Output the [x, y] coordinate of the center of the cell containing the given text.  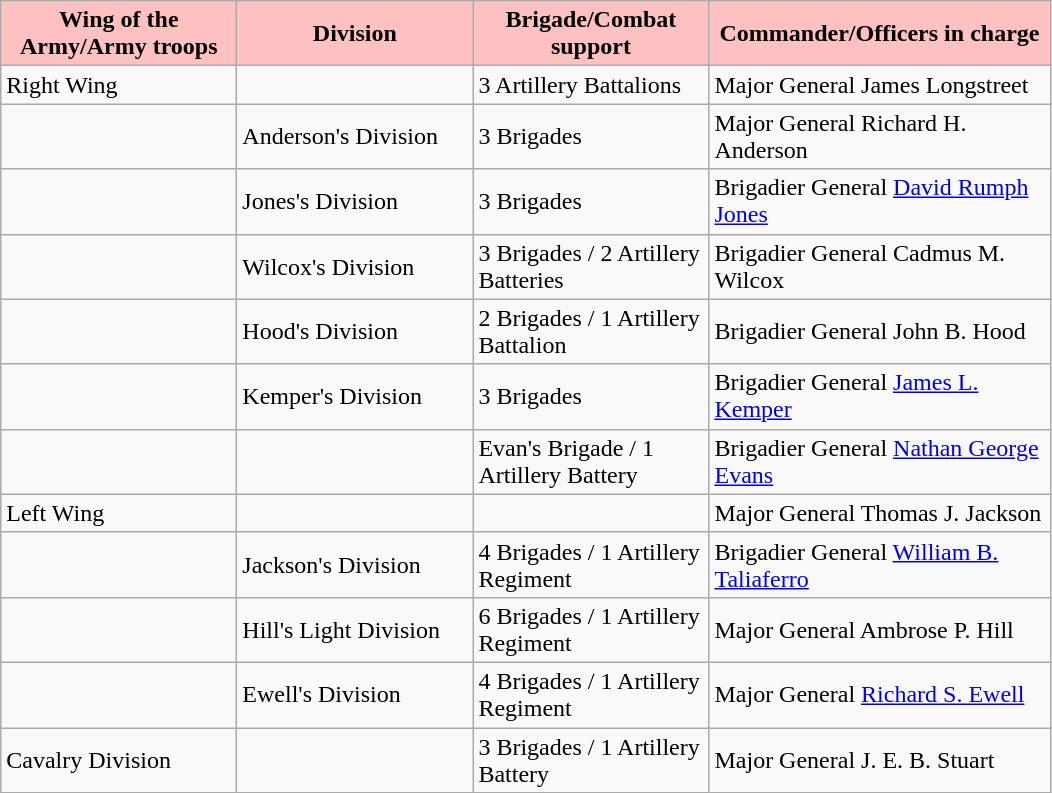
Hill's Light Division [355, 630]
Anderson's Division [355, 136]
Brigadier General William B. Taliaferro [880, 564]
Brigadier General James L. Kemper [880, 396]
Major General Thomas J. Jackson [880, 513]
Jones's Division [355, 202]
Major General J. E. B. Stuart [880, 760]
Hood's Division [355, 332]
Division [355, 34]
3 Brigades / 2 Artillery Batteries [591, 266]
Major General Richard H. Anderson [880, 136]
Major General Ambrose P. Hill [880, 630]
Brigadier General Cadmus M. Wilcox [880, 266]
Major General James Longstreet [880, 85]
Commander/Officers in charge [880, 34]
Cavalry Division [119, 760]
Ewell's Division [355, 694]
3 Brigades / 1 Artillery Battery [591, 760]
Jackson's Division [355, 564]
Left Wing [119, 513]
6 Brigades / 1 Artillery Regiment [591, 630]
Major General Richard S. Ewell [880, 694]
Evan's Brigade / 1 Artillery Battery [591, 462]
Wing of the Army/Army troops [119, 34]
Kemper's Division [355, 396]
Brigadier General Nathan George Evans [880, 462]
Right Wing [119, 85]
Brigadier General John B. Hood [880, 332]
3 Artillery Battalions [591, 85]
2 Brigades / 1 Artillery Battalion [591, 332]
Wilcox's Division [355, 266]
Brigadier General David Rumph Jones [880, 202]
Brigade/Combat support [591, 34]
